From the cell containing the given text, extract its center point as (X, Y) coordinate. 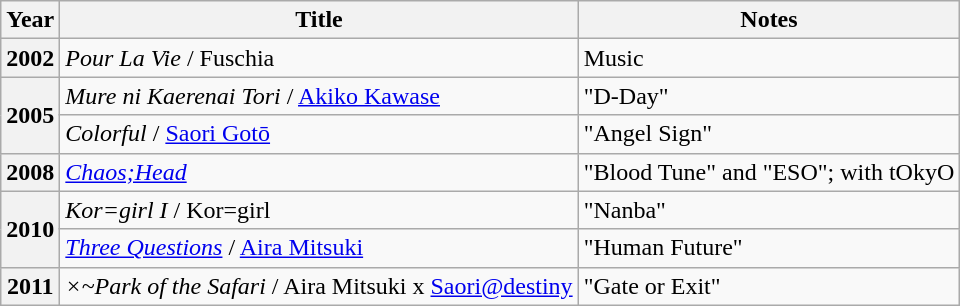
Mure ni Kaerenai Tori / Akiko Kawase (319, 96)
Title (319, 20)
"Human Future" (769, 248)
2011 (30, 286)
Chaos;Head (319, 172)
2008 (30, 172)
Music (769, 58)
2010 (30, 229)
2002 (30, 58)
"Blood Tune" and "ESO"; with tOkyO (769, 172)
Three Questions / Aira Mitsuki (319, 248)
Notes (769, 20)
Year (30, 20)
Colorful / Saori Gotō (319, 134)
"Angel Sign" (769, 134)
"D-Day" (769, 96)
2005 (30, 115)
×~Park of the Safari / Aira Mitsuki x Saori@destiny (319, 286)
Kor=girl I / Kor=girl (319, 210)
"Gate or Exit" (769, 286)
Pour La Vie / Fuschia (319, 58)
"Nanba" (769, 210)
